Return the [x, y] coordinate for the center point of the cell that contains the specified text.  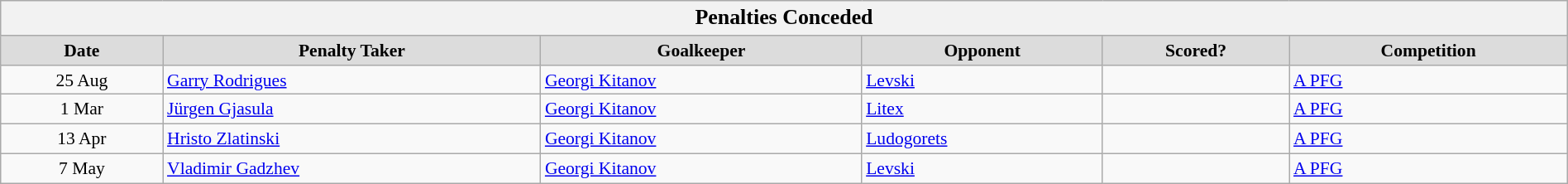
7 May [82, 169]
Vladimir Gadzhev [352, 169]
Penalty Taker [352, 51]
Scored? [1196, 51]
25 Aug [82, 80]
Penalties Conceded [784, 18]
Date [82, 51]
Goalkeeper [701, 51]
Competition [1428, 51]
Garry Rodrigues [352, 80]
13 Apr [82, 139]
Jürgen Gjasula [352, 109]
Hristo Zlatinski [352, 139]
Litex [982, 109]
Opponent [982, 51]
1 Mar [82, 109]
Ludogorets [982, 139]
